Return the [X, Y] coordinate for the center point of the cell that contains the specified text.  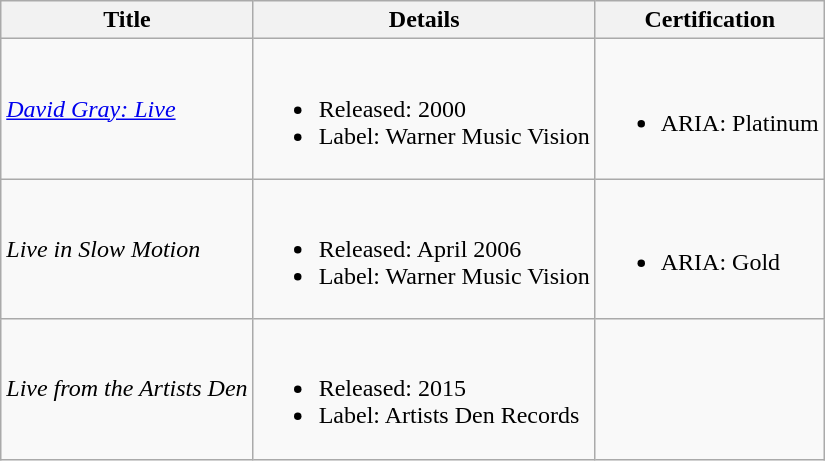
Released: 2000Label: Warner Music Vision [424, 109]
Title [127, 20]
Live from the Artists Den [127, 389]
Released: 2015Label: Artists Den Records [424, 389]
ARIA: Platinum [710, 109]
Details [424, 20]
Released: April 2006Label: Warner Music Vision [424, 249]
David Gray: Live [127, 109]
ARIA: Gold [710, 249]
Live in Slow Motion [127, 249]
Certification [710, 20]
